Capture the cell that displays the provided text and extract its (x, y) central coordinate. 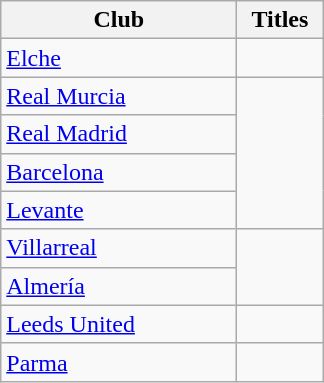
Leeds United (119, 324)
Villarreal (119, 248)
Real Murcia (119, 96)
Barcelona (119, 172)
Almería (119, 286)
Levante (119, 210)
Titles (280, 20)
Club (119, 20)
Real Madrid (119, 134)
Parma (119, 362)
Elche (119, 58)
